Find where the given text appears and provide that cell's center as [X, Y] coordinate. 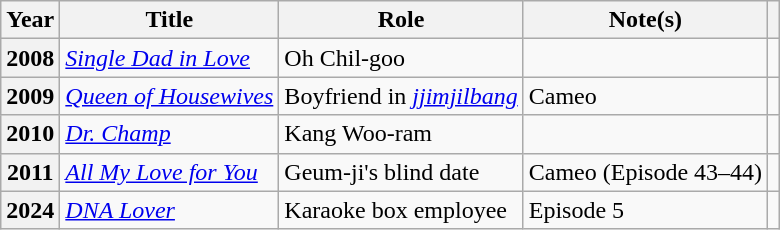
Oh Chil-goo [401, 58]
Dr. Champ [170, 134]
Geum-ji's blind date [401, 172]
2009 [30, 96]
All My Love for You [170, 172]
Episode 5 [645, 210]
Boyfriend in jjimjilbang [401, 96]
Year [30, 20]
2008 [30, 58]
Queen of Housewives [170, 96]
2011 [30, 172]
Single Dad in Love [170, 58]
Cameo [645, 96]
Cameo (Episode 43–44) [645, 172]
Title [170, 20]
Karaoke box employee [401, 210]
2010 [30, 134]
DNA Lover [170, 210]
Role [401, 20]
Note(s) [645, 20]
Kang Woo-ram [401, 134]
2024 [30, 210]
